Pinpoint the cell where the given text exists, returning its [x, y] midpoint coordinate. 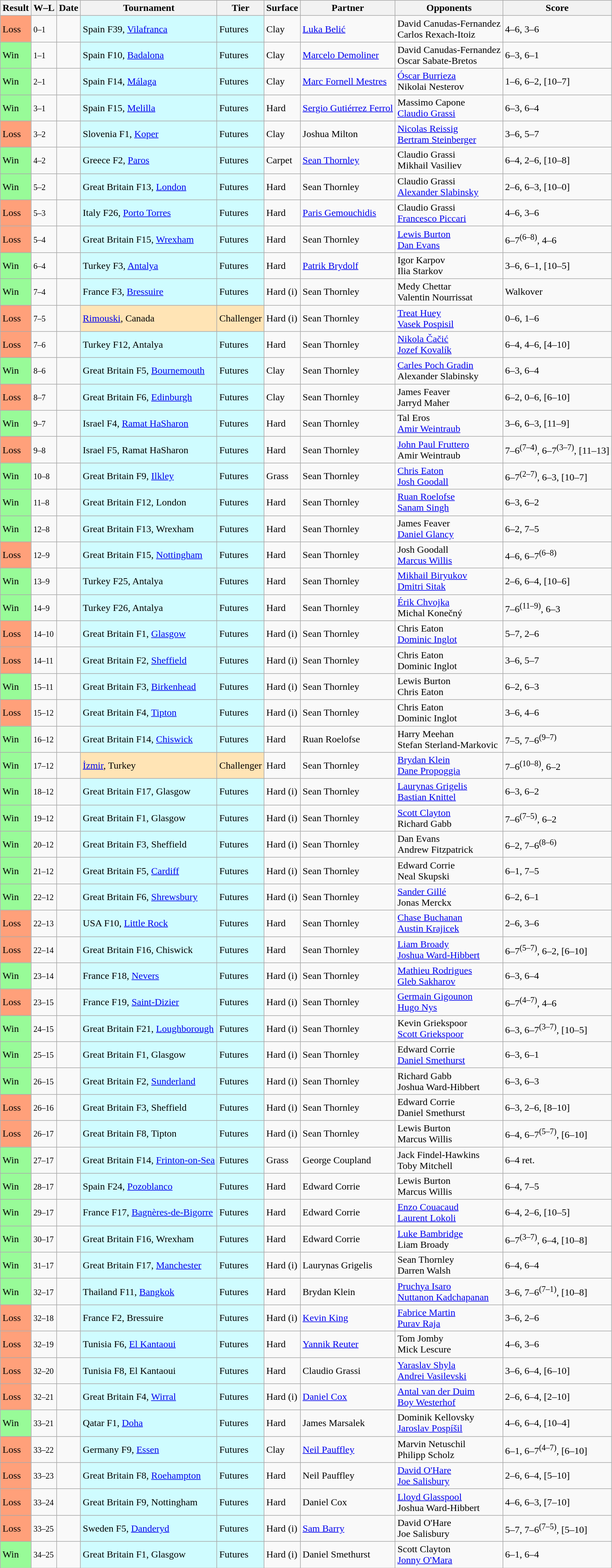
6–4, 2–6, [10–8] [557, 160]
6–4 ret. [557, 1160]
Rimouski, Canada [149, 318]
0–1 [44, 29]
5–3 [44, 213]
Result [16, 8]
Treat Huey Vasek Pospisil [449, 318]
Érik Chvojka Michal Konečný [449, 607]
20–12 [44, 844]
Pruchya Isaro Nuttanon Kadchapanan [449, 1291]
1–1 [44, 55]
Great Britain F14, Chiswick [149, 739]
Luke Bambridge Liam Broady [449, 1239]
32–17 [44, 1291]
Sander Gillé Jonas Merckx [449, 897]
Score [557, 8]
Daniel Smethurst [348, 1554]
9–7 [44, 424]
22–12 [44, 897]
7–6 [44, 344]
5–2 [44, 187]
6–1, 6–4 [557, 1554]
Marvin Netuschil Philipp Scholz [449, 1449]
Great Britain F2, Sheffield [149, 660]
Josh Goodall Marcus Willis [449, 555]
26–16 [44, 1107]
7–5 [44, 318]
21–12 [44, 871]
33–22 [44, 1449]
3–6, 4–6 [557, 712]
32–21 [44, 1397]
4–2 [44, 160]
3–6, 2–6 [557, 1318]
6–2, 6–1 [557, 897]
32–20 [44, 1371]
Claudio Grassi Mikhail Vasiliev [449, 160]
3–6, 7–6(7–1), [10–8] [557, 1291]
Antal van der Duim Boy Westerhof [449, 1397]
Great Britain F14, Frinton-on-Sea [149, 1160]
Richard Gabb Joshua Ward-Hibbert [449, 1081]
Great Britain F6, Shrewsbury [149, 897]
Great Britain F9, Nottingham [149, 1502]
Great Britain F8, Roehampton [149, 1476]
Great Britain F2, Sunderland [149, 1081]
6–2, 7–6(8–6) [557, 844]
8–7 [44, 397]
3–6, 6–3, [11–9] [557, 424]
Carles Poch Gradin Alexander Slabinsky [449, 371]
Patrik Brydolf [348, 265]
22–14 [44, 949]
Carpet [282, 160]
Marc Fornell Mestres [348, 82]
David Canudas-Fernandez Carlos Rexach-Itoiz [449, 29]
26–17 [44, 1134]
Brydan Klein [348, 1291]
Harry Meehan Stefan Sterland-Markovic [449, 739]
James Feaver Daniel Glancy [449, 529]
Spain F24, Pozoblanco [149, 1186]
Scott Clayton Richard Gabb [449, 818]
22–13 [44, 923]
Ruan Roelofse Sanam Singh [449, 502]
Mikhail Biryukov Dmitri Sitak [449, 581]
3–6, 6–4, [6–10] [557, 1371]
6–2, 6–3 [557, 687]
16–12 [44, 739]
Turkey F3, Antalya [149, 265]
Great Britain F4, Tipton [149, 712]
Kevin King [348, 1318]
Luka Belić [348, 29]
19–12 [44, 818]
Lloyd Glasspool Joshua Ward-Hibbert [449, 1502]
7–6(11–9), 6–3 [557, 607]
Tunisia F8, El Kantaoui [149, 1371]
27–17 [44, 1160]
3–1 [44, 108]
8–6 [44, 371]
Jack Findel-Hawkins Toby Mitchell [449, 1160]
İzmir, Turkey [149, 766]
Great Britain F4, Wirral [149, 1397]
Great Britain F6, Edinburgh [149, 397]
Igor Karpov Ilia Starkov [449, 265]
6–7(3–7), 6–4, [10–8] [557, 1239]
Claudio Grassi Alexander Slabinsky [449, 187]
7–6(10–8), 6–2 [557, 766]
John Paul Fruttero Amir Weintraub [449, 450]
Great Britain F13, Wrexham [149, 529]
14–11 [44, 660]
Israel F5, Ramat HaSharon [149, 450]
Sean Thornley Darren Walsh [449, 1266]
Walkover [557, 292]
France F18, Nevers [149, 976]
James Marsalek [348, 1423]
7–4 [44, 292]
Kevin Griekspoor Scott Griekspoor [449, 1029]
France F19, Saint-Dizier [149, 1002]
Sweden F5, Danderyd [149, 1528]
2–6, 6–3, [10–0] [557, 187]
Qatar F1, Doha [149, 1423]
Turkey F25, Antalya [149, 581]
2–6, 6–4, [10–6] [557, 581]
33–23 [44, 1476]
33–24 [44, 1502]
Lewis Burton Chris Eaton [449, 687]
Brydan Klein Dane Propoggia [449, 766]
0–6, 1–6 [557, 318]
2–1 [44, 82]
6–3, 2–6, [8–10] [557, 1107]
Sam Barry [348, 1528]
6–3, 6–7(3–7), [10–5] [557, 1029]
9–8 [44, 450]
32–18 [44, 1318]
Turkey F12, Antalya [149, 344]
Spain F39, Vilafranca [149, 29]
Great Britain F9, Ilkley [149, 476]
Great Britain F16, Wrexham [149, 1239]
2–6, 6–4, [2–10] [557, 1397]
6–2, 7–5 [557, 529]
25–15 [44, 1054]
Yaraslav Shyla Andrei Vasilevski [449, 1371]
12–9 [44, 555]
Turkey F26, Antalya [149, 607]
6–4, 2–6, [10–5] [557, 1213]
Great Britain F8, Tipton [149, 1134]
Marcelo Demoliner [348, 55]
Laurynas Grigelis Bastian Knittel [449, 792]
Claudio Grassi [348, 1371]
Germany F9, Essen [149, 1449]
6–1, 7–5 [557, 871]
3–2 [44, 134]
Date [69, 8]
5–7, 7–6(7–5), [5–10] [557, 1528]
Partner [348, 8]
Great Britain F16, Chiswick [149, 949]
7–6(7–5), 6–2 [557, 818]
Liam Broady Joshua Ward-Hibbert [449, 949]
6–7(6–8), 4–6 [557, 239]
Tal Eros Amir Weintraub [449, 424]
26–15 [44, 1081]
Fabrice Martin Purav Raja [449, 1318]
Massimo Capone Claudio Grassi [449, 108]
Ruan Roelofse [348, 739]
30–17 [44, 1239]
23–15 [44, 1002]
29–17 [44, 1213]
Nicolas Reissig Bertram Steinberger [449, 134]
6–4, 4–6, [4–10] [557, 344]
Lewis Burton Dan Evans [449, 239]
Chris Eaton Josh Goodall [449, 476]
6–4, 6–4 [557, 1266]
Óscar Burrieza Nikolai Nesterov [449, 82]
10–8 [44, 476]
Spain F10, Badalona [149, 55]
Claudio Grassi Francesco Piccari [449, 213]
Tunisia F6, El Kantaoui [149, 1344]
Dan Evans Andrew Fitzpatrick [449, 844]
Great Britain F5, Bournemouth [149, 371]
33–21 [44, 1423]
Israel F4, Ramat HaSharon [149, 424]
14–10 [44, 634]
6–7(4–7), 4–6 [557, 1002]
6–2, 0–6, [6–10] [557, 397]
Opponents [449, 8]
11–8 [44, 502]
6–4 [44, 265]
4–6, 6–4, [10–4] [557, 1423]
7–6(7–4), 6–7(3–7), [11–13] [557, 450]
France F3, Bressuire [149, 292]
17–12 [44, 766]
34–25 [44, 1554]
23–14 [44, 976]
Great Britain F13, London [149, 187]
6–7(5–7), 6–2, [6–10] [557, 949]
Joshua Milton [348, 134]
5–7, 2–6 [557, 634]
6–7(2–7), 6–3, [10–7] [557, 476]
7–5, 7–6(9–7) [557, 739]
Laurynas Grigelis [348, 1266]
2–6, 6–4, [5–10] [557, 1476]
Tier [241, 8]
14–9 [44, 607]
Yannik Reuter [348, 1344]
Scott Clayton Jonny O'Mara [449, 1554]
David Canudas-Fernandez Oscar Sabate-Bretos [449, 55]
15–11 [44, 687]
Great Britain F15, Nottingham [149, 555]
Surface [282, 8]
Germain Gigounon Hugo Nys [449, 1002]
3–6, 6–1, [10–5] [557, 265]
Thailand F11, Bangkok [149, 1291]
Great Britain F21, Loughborough [149, 1029]
Great Britain F5, Cardiff [149, 871]
6–3, 6–3 [557, 1081]
Great Britain F17, Glasgow [149, 792]
Tom Jomby Mick Lescure [449, 1344]
4–6, 6–7(6–8) [557, 555]
Greece F2, Paros [149, 160]
32–19 [44, 1344]
Great Britain F3, Birkenhead [149, 687]
W–L [44, 8]
Tournament [149, 8]
24–15 [44, 1029]
5–4 [44, 239]
Great Britain F12, London [149, 502]
Great Britain F17, Manchester [149, 1266]
6–4, 6–7(5–7), [6–10] [557, 1134]
George Coupland [348, 1160]
12–8 [44, 529]
Dominik Kellovsky Jaroslav Pospíšil [449, 1423]
Chase Buchanan Austin Krajicek [449, 923]
15–12 [44, 712]
Spain F14, Málaga [149, 82]
France F17, Bagnères-de-Bigorre [149, 1213]
6–4, 7–5 [557, 1186]
Medy Chettar Valentin Nourrissat [449, 292]
Sergio Gutiérrez Ferrol [348, 108]
James Feaver Jarryd Maher [449, 397]
Great Britain F15, Wrexham [149, 239]
Spain F15, Melilla [149, 108]
Italy F26, Porto Torres [149, 213]
Mathieu Rodrigues Gleb Sakharov [449, 976]
13–9 [44, 581]
Nikola Čačić Jozef Kovalík [449, 344]
Slovenia F1, Koper [149, 134]
Paris Gemouchidis [348, 213]
6–1, 6–7(4–7), [6–10] [557, 1449]
18–12 [44, 792]
28–17 [44, 1186]
1–6, 6–2, [10–7] [557, 82]
Enzo Couacaud Laurent Lokoli [449, 1213]
2–6, 3–6 [557, 923]
Edward Corrie Neal Skupski [449, 871]
31–17 [44, 1266]
4–6, 6–3, [7–10] [557, 1502]
33–25 [44, 1528]
France F2, Bressuire [149, 1318]
USA F10, Little Rock [149, 923]
